Identify which cell holds the provided text, then report its [X, Y] central coordinate. 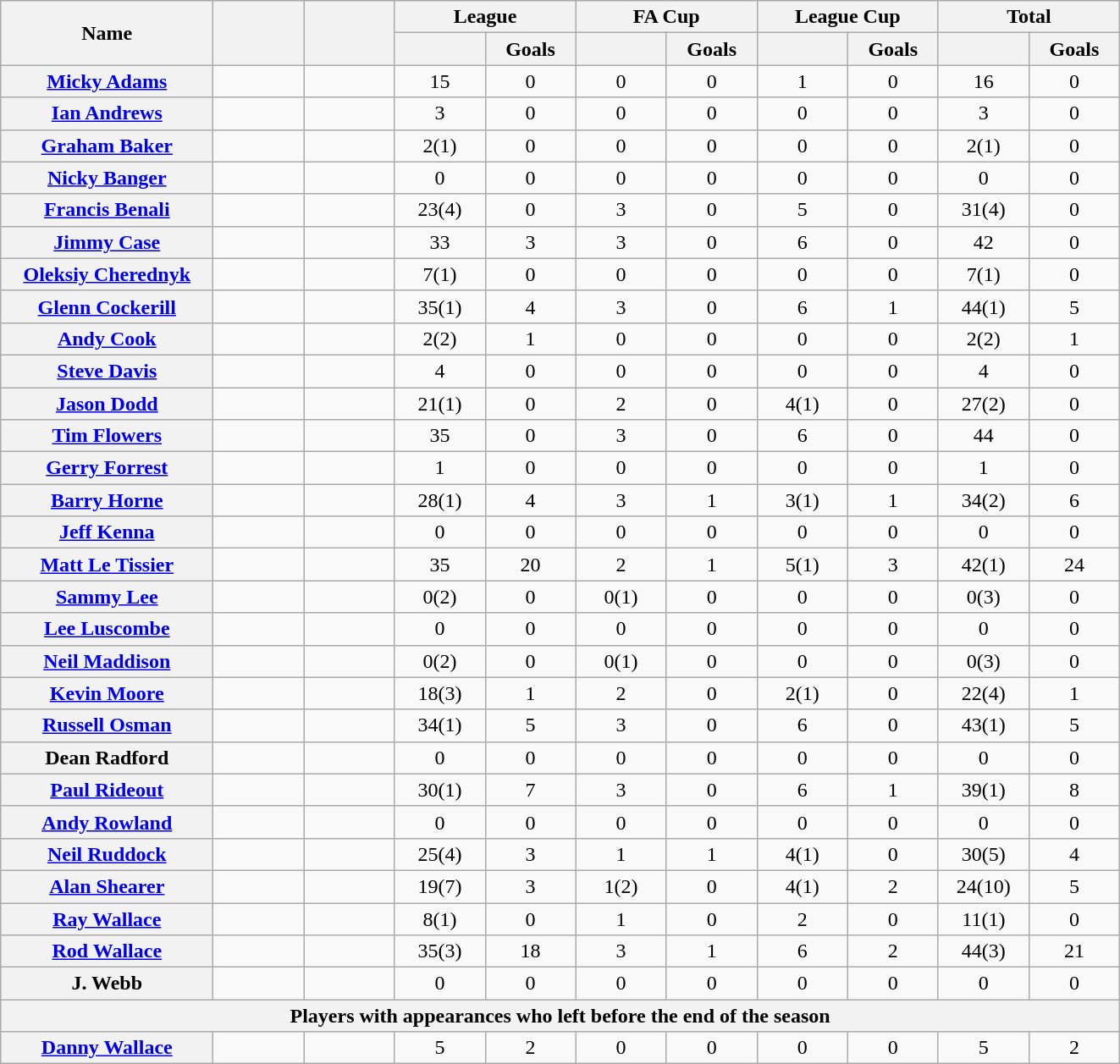
Francis Benali [107, 210]
Total [1029, 17]
League Cup [847, 17]
Ray Wallace [107, 918]
11(1) [984, 918]
8(1) [440, 918]
Graham Baker [107, 146]
League [485, 17]
15 [440, 81]
Ian Andrews [107, 113]
Nicky Banger [107, 178]
8 [1073, 790]
Oleksiy Cherednyk [107, 274]
42(1) [984, 565]
Kevin Moore [107, 693]
34(1) [440, 725]
Neil Ruddock [107, 854]
Micky Adams [107, 81]
39(1) [984, 790]
Sammy Lee [107, 597]
Tim Flowers [107, 436]
Alan Shearer [107, 886]
Steve Davis [107, 371]
25(4) [440, 854]
1(2) [621, 886]
Jimmy Case [107, 242]
20 [530, 565]
Paul Rideout [107, 790]
Players with appearances who left before the end of the season [560, 1016]
Andy Cook [107, 339]
24(10) [984, 886]
28(1) [440, 500]
Neil Maddison [107, 661]
18 [530, 951]
44(1) [984, 306]
19(7) [440, 886]
Barry Horne [107, 500]
21 [1073, 951]
Lee Luscombe [107, 629]
31(4) [984, 210]
42 [984, 242]
34(2) [984, 500]
27(2) [984, 404]
Russell Osman [107, 725]
Dean Radford [107, 758]
30(1) [440, 790]
7 [530, 790]
23(4) [440, 210]
44(3) [984, 951]
30(5) [984, 854]
44 [984, 436]
24 [1073, 565]
21(1) [440, 404]
33 [440, 242]
Gerry Forrest [107, 468]
Jason Dodd [107, 404]
16 [984, 81]
Jeff Kenna [107, 532]
FA Cup [666, 17]
Danny Wallace [107, 1048]
35(1) [440, 306]
Andy Rowland [107, 822]
3(1) [803, 500]
22(4) [984, 693]
Matt Le Tissier [107, 565]
Name [107, 33]
Rod Wallace [107, 951]
18(3) [440, 693]
J. Webb [107, 984]
43(1) [984, 725]
Glenn Cockerill [107, 306]
35(3) [440, 951]
5(1) [803, 565]
